Extract the [X, Y] coordinate from the center of the cell holding the provided text.  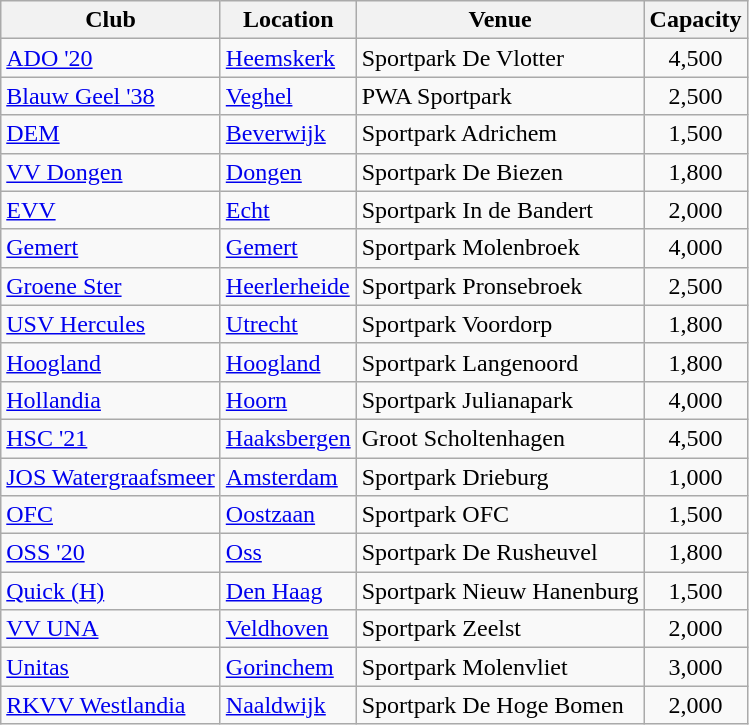
Sportpark Julianapark [500, 400]
Dongen [288, 172]
Sportpark Molenvliet [500, 667]
Quick (H) [111, 591]
PWA Sportpark [500, 96]
Den Haag [288, 591]
Sportpark In de Bandert [500, 210]
Sportpark Voordorp [500, 324]
Sportpark OFC [500, 515]
Naaldwijk [288, 705]
Blauw Geel '38 [111, 96]
Club [111, 20]
Sportpark Molenbroek [500, 248]
Hollandia [111, 400]
OSS '20 [111, 553]
Sportpark De Biezen [500, 172]
VV UNA [111, 629]
Gorinchem [288, 667]
Sportpark Adrichem [500, 134]
DEM [111, 134]
Amsterdam [288, 477]
Haaksbergen [288, 438]
HSC '21 [111, 438]
ADO '20 [111, 58]
Sportpark De Hoge Bomen [500, 705]
Oostzaan [288, 515]
JOS Watergraafsmeer [111, 477]
Sportpark Pronsebroek [500, 286]
Hoorn [288, 400]
USV Hercules [111, 324]
Sportpark De Rusheuvel [500, 553]
RKVV Westlandia [111, 705]
Veghel [288, 96]
Groot Scholtenhagen [500, 438]
EVV [111, 210]
Sportpark Drieburg [500, 477]
Venue [500, 20]
Sportpark Zeelst [500, 629]
Echt [288, 210]
1,000 [696, 477]
Heemskerk [288, 58]
Groene Ster [111, 286]
Veldhoven [288, 629]
3,000 [696, 667]
Sportpark Langenoord [500, 362]
Capacity [696, 20]
Sportpark Nieuw Hanenburg [500, 591]
Sportpark De Vlotter [500, 58]
Beverwijk [288, 134]
Oss [288, 553]
OFC [111, 515]
VV Dongen [111, 172]
Unitas [111, 667]
Heerlerheide [288, 286]
Location [288, 20]
Utrecht [288, 324]
